Find where the given text appears and provide that cell's center as [x, y] coordinate. 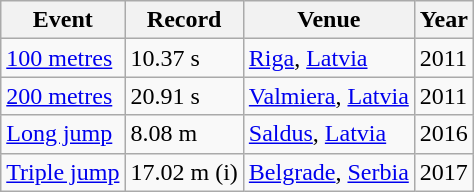
Belgrade, Serbia [328, 172]
Triple jump [63, 172]
Event [63, 20]
10.37 s [184, 58]
Riga, Latvia [328, 58]
Saldus, Latvia [328, 134]
Long jump [63, 134]
100 metres [63, 58]
Venue [328, 20]
Valmiera, Latvia [328, 96]
Record [184, 20]
200 metres [63, 96]
2017 [444, 172]
Year [444, 20]
8.08 m [184, 134]
20.91 s [184, 96]
2016 [444, 134]
17.02 m (i) [184, 172]
